Provide the (x, y) coordinate of the cell's center where the given text is located.  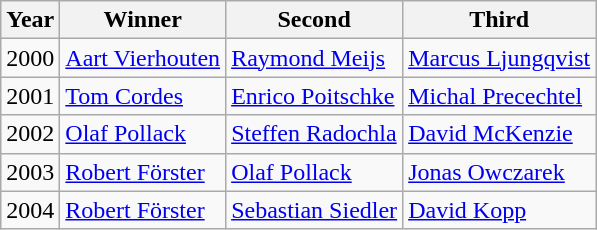
Enrico Poitschke (314, 96)
David McKenzie (500, 134)
2003 (30, 172)
Steffen Radochla (314, 134)
Winner (143, 20)
Second (314, 20)
2000 (30, 58)
Tom Cordes (143, 96)
Michal Precechtel (500, 96)
Aart Vierhouten (143, 58)
Sebastian Siedler (314, 210)
Third (500, 20)
Year (30, 20)
Marcus Ljungqvist (500, 58)
2001 (30, 96)
Raymond Meijs (314, 58)
Jonas Owczarek (500, 172)
2002 (30, 134)
David Kopp (500, 210)
2004 (30, 210)
